Detect which cell encompasses the target text, then output its (X, Y) center coordinate. 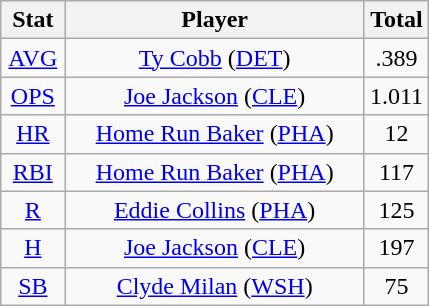
Player (214, 20)
.389 (396, 58)
Ty Cobb (DET) (214, 58)
12 (396, 134)
Eddie Collins (PHA) (214, 210)
117 (396, 172)
125 (396, 210)
AVG (33, 58)
Clyde Milan (WSH) (214, 286)
75 (396, 286)
RBI (33, 172)
OPS (33, 96)
HR (33, 134)
H (33, 248)
1.011 (396, 96)
R (33, 210)
Stat (33, 20)
SB (33, 286)
197 (396, 248)
Total (396, 20)
